Detect which cell encompasses the target text, then output its (X, Y) center coordinate. 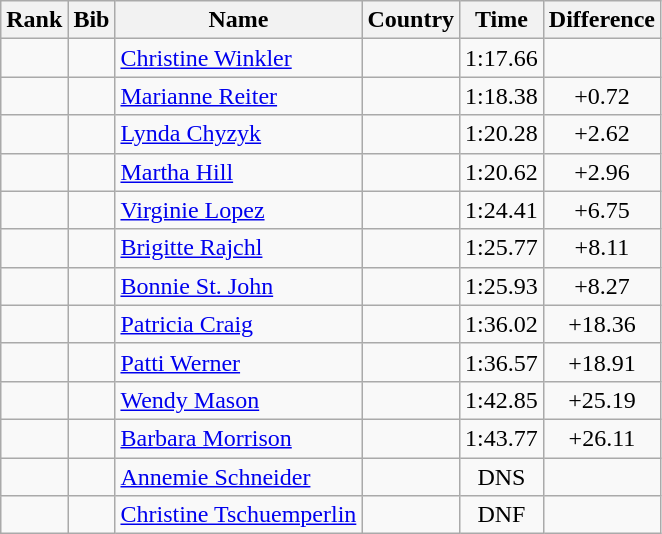
Barbara Morrison (238, 438)
Christine Tschuemperlin (238, 515)
1:24.41 (502, 210)
Brigitte Rajchl (238, 248)
Lynda Chyzyk (238, 134)
1:20.28 (502, 134)
1:20.62 (502, 172)
Martha Hill (238, 172)
Patti Werner (238, 362)
1:43.77 (502, 438)
Christine Winkler (238, 58)
Patricia Craig (238, 324)
1:36.02 (502, 324)
+18.91 (602, 362)
Name (238, 20)
Rank (34, 20)
+0.72 (602, 96)
Bib (92, 20)
Wendy Mason (238, 400)
+26.11 (602, 438)
+6.75 (602, 210)
+8.27 (602, 286)
+2.96 (602, 172)
Difference (602, 20)
Country (411, 20)
+8.11 (602, 248)
1:25.77 (502, 248)
Time (502, 20)
+25.19 (602, 400)
1:25.93 (502, 286)
DNS (502, 477)
1:42.85 (502, 400)
Annemie Schneider (238, 477)
1:36.57 (502, 362)
1:17.66 (502, 58)
Marianne Reiter (238, 96)
Bonnie St. John (238, 286)
+2.62 (602, 134)
Virginie Lopez (238, 210)
1:18.38 (502, 96)
+18.36 (602, 324)
DNF (502, 515)
